Return (X, Y) of the center of cell containing provided text 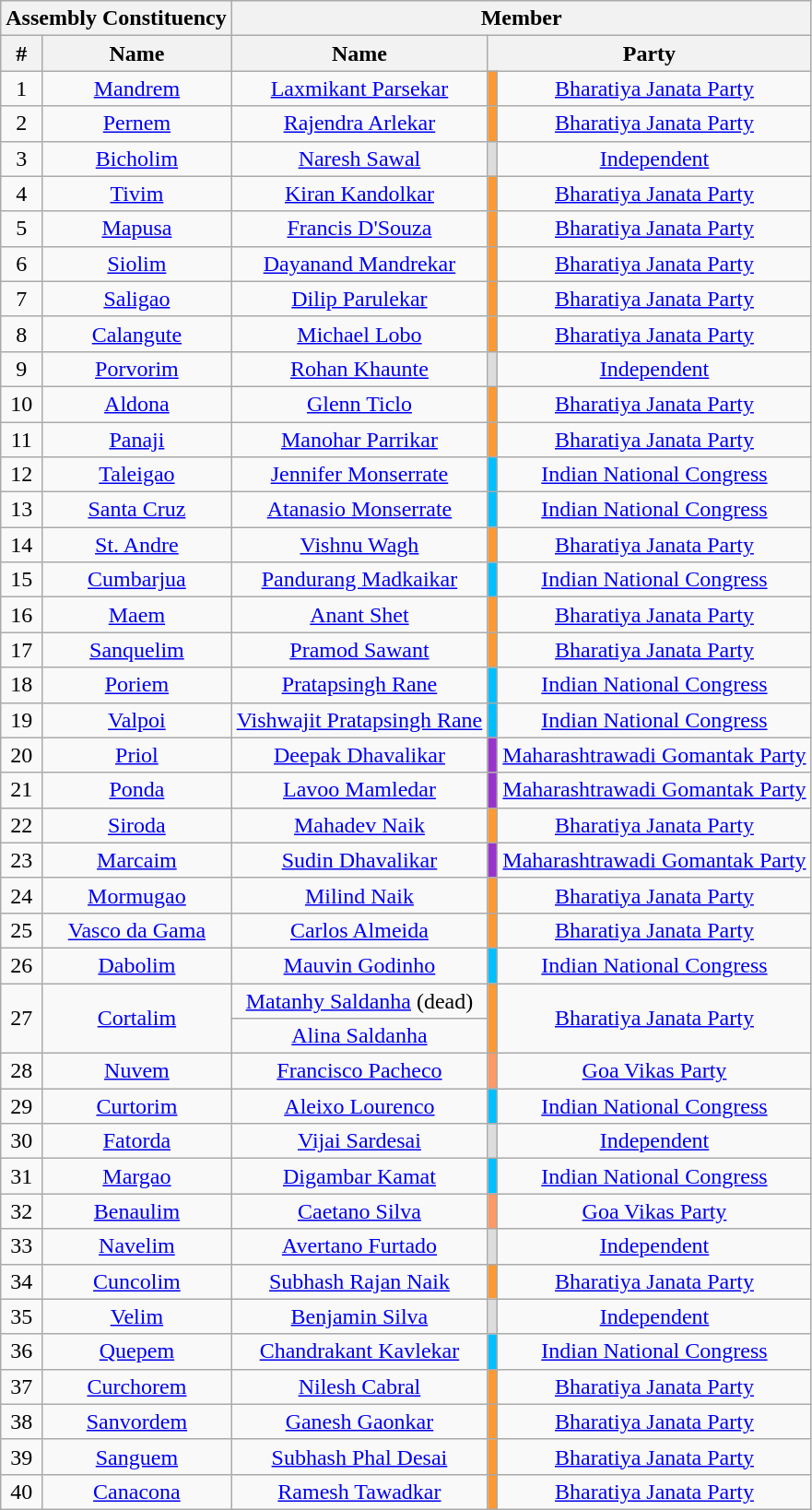
23 (22, 860)
Cuncolim (136, 1281)
Lavoo Mamledar (359, 790)
Francis D'Souza (359, 229)
Sanguem (136, 1457)
12 (22, 475)
Mapusa (136, 229)
Subhash Rajan Naik (359, 1281)
Pernem (136, 124)
Priol (136, 755)
Siolim (136, 264)
Ganesh Gaonkar (359, 1422)
Nilesh Cabral (359, 1386)
4 (22, 194)
Navelim (136, 1246)
Benaulim (136, 1211)
Jennifer Monserrate (359, 475)
30 (22, 1141)
Canacona (136, 1492)
40 (22, 1492)
22 (22, 825)
Mahadev Naik (359, 825)
2 (22, 124)
Cortalim (136, 1018)
Assembly Constituency (116, 18)
Vasco da Gama (136, 930)
36 (22, 1351)
Naresh Sawal (359, 159)
34 (22, 1281)
Chandrakant Kavlekar (359, 1351)
16 (22, 615)
21 (22, 790)
Laxmikant Parsekar (359, 88)
14 (22, 545)
Aldona (136, 404)
Sudin Dhavalikar (359, 860)
25 (22, 930)
31 (22, 1176)
Tivim (136, 194)
Mormugao (136, 895)
19 (22, 720)
35 (22, 1316)
Benjamin Silva (359, 1316)
Caetano Silva (359, 1211)
Deepak Dhavalikar (359, 755)
Sanquelim (136, 650)
17 (22, 650)
Vijai Sardesai (359, 1141)
Pratapsingh Rane (359, 685)
Mauvin Godinho (359, 965)
Dayanand Mandrekar (359, 264)
Dilip Parulekar (359, 299)
Rajendra Arlekar (359, 124)
Francisco Pacheco (359, 1071)
Avertano Furtado (359, 1246)
Dabolim (136, 965)
37 (22, 1386)
9 (22, 369)
Cumbarjua (136, 580)
Marcaim (136, 860)
# (22, 53)
Kiran Kandolkar (359, 194)
Subhash Phal Desai (359, 1457)
8 (22, 334)
13 (22, 510)
Margao (136, 1176)
26 (22, 965)
St. Andre (136, 545)
11 (22, 440)
Pramod Sawant (359, 650)
33 (22, 1246)
Curtorim (136, 1106)
Vishnu Wagh (359, 545)
Siroda (136, 825)
Matanhy Saldanha (dead) (359, 1000)
Party (649, 53)
Nuvem (136, 1071)
Bicholim (136, 159)
Calangute (136, 334)
3 (22, 159)
Quepem (136, 1351)
Panaji (136, 440)
24 (22, 895)
15 (22, 580)
Curchorem (136, 1386)
6 (22, 264)
Pandurang Madkaikar (359, 580)
Rohan Khaunte (359, 369)
28 (22, 1071)
20 (22, 755)
Ponda (136, 790)
Aleixo Lourenco (359, 1106)
Carlos Almeida (359, 930)
Michael Lobo (359, 334)
Poriem (136, 685)
29 (22, 1106)
Saligao (136, 299)
Manohar Parrikar (359, 440)
39 (22, 1457)
Alina Saldanha (359, 1036)
10 (22, 404)
Fatorda (136, 1141)
18 (22, 685)
Digambar Kamat (359, 1176)
Glenn Ticlo (359, 404)
Porvorim (136, 369)
7 (22, 299)
Member (522, 18)
Sanvordem (136, 1422)
27 (22, 1018)
Mandrem (136, 88)
Santa Cruz (136, 510)
Taleigao (136, 475)
Vishwajit Pratapsingh Rane (359, 720)
5 (22, 229)
32 (22, 1211)
Maem (136, 615)
38 (22, 1422)
Velim (136, 1316)
Valpoi (136, 720)
Milind Naik (359, 895)
Atanasio Monserrate (359, 510)
Anant Shet (359, 615)
1 (22, 88)
Ramesh Tawadkar (359, 1492)
